Scan for the cell matching the given text and deliver its [X, Y] coordinate at center. 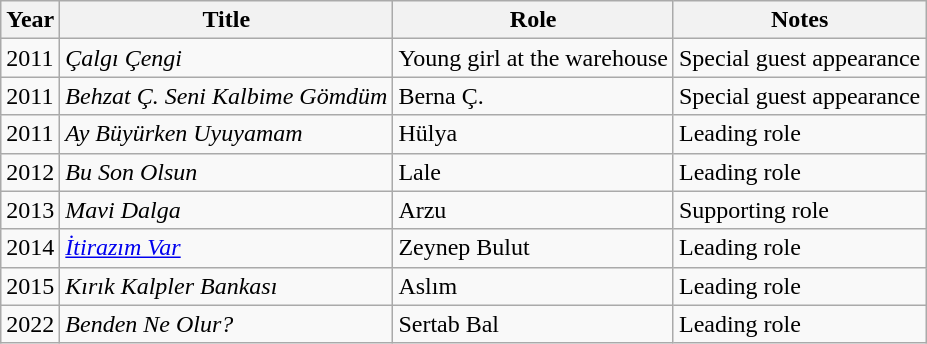
Lale [534, 172]
2013 [30, 210]
İtirazım Var [226, 248]
Kırık Kalpler Bankası [226, 286]
Çalgı Çengi [226, 58]
Arzu [534, 210]
Year [30, 20]
Notes [799, 20]
Ay Büyürken Uyuyamam [226, 134]
Young girl at the warehouse [534, 58]
Mavi Dalga [226, 210]
2022 [30, 324]
2012 [30, 172]
2015 [30, 286]
Sertab Bal [534, 324]
Supporting role [799, 210]
Title [226, 20]
Aslım [534, 286]
Hülya [534, 134]
Zeynep Bulut [534, 248]
Behzat Ç. Seni Kalbime Gömdüm [226, 96]
Role [534, 20]
Berna Ç. [534, 96]
2014 [30, 248]
Benden Ne Olur? [226, 324]
Bu Son Olsun [226, 172]
